Scan for the cell matching the given text and deliver its (X, Y) coordinate at center. 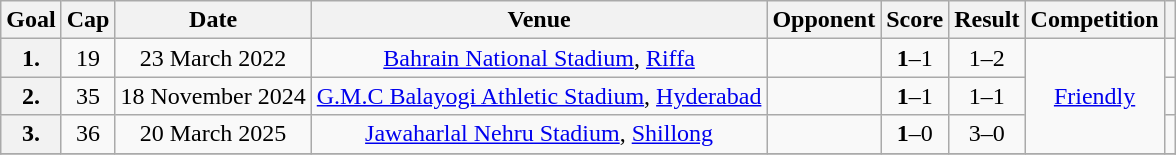
Jawaharlal Nehru Stadium, Shillong (539, 134)
18 November 2024 (213, 96)
20 March 2025 (213, 134)
G.M.C Balayogi Athletic Stadium, Hyderabad (539, 96)
Friendly (1094, 96)
Result (987, 20)
Score (915, 20)
3. (31, 134)
3–0 (987, 134)
23 March 2022 (213, 58)
35 (88, 96)
1–0 (915, 134)
Goal (31, 20)
19 (88, 58)
Venue (539, 20)
1–2 (987, 58)
2. (31, 96)
1. (31, 58)
Opponent (824, 20)
Competition (1094, 20)
Bahrain National Stadium, Riffa (539, 58)
36 (88, 134)
Date (213, 20)
Cap (88, 20)
